From the cell containing the given text, extract its center point as [x, y] coordinate. 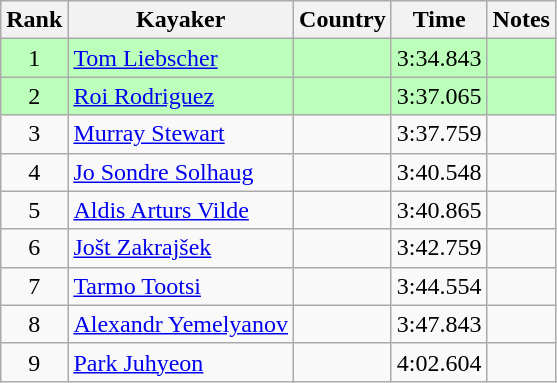
Tom Liebscher [181, 58]
7 [34, 286]
4:02.604 [439, 362]
Tarmo Tootsi [181, 286]
Country [343, 20]
8 [34, 324]
3:40.865 [439, 210]
Jo Sondre Solhaug [181, 172]
Kayaker [181, 20]
3:37.065 [439, 96]
3:37.759 [439, 134]
4 [34, 172]
Murray Stewart [181, 134]
3:40.548 [439, 172]
2 [34, 96]
Rank [34, 20]
3:34.843 [439, 58]
1 [34, 58]
Park Juhyeon [181, 362]
Notes [521, 20]
Time [439, 20]
3:42.759 [439, 248]
Jošt Zakrajšek [181, 248]
3:44.554 [439, 286]
Roi Rodriguez [181, 96]
9 [34, 362]
3:47.843 [439, 324]
Aldis Arturs Vilde [181, 210]
Alexandr Yemelyanov [181, 324]
3 [34, 134]
6 [34, 248]
5 [34, 210]
